Determine the [X, Y] coordinate at the center of the cell enclosing the given text.  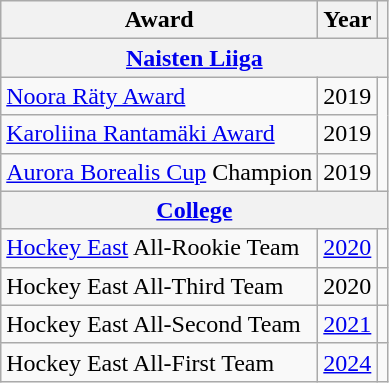
Karoliina Rantamäki Award [160, 134]
Award [160, 20]
2024 [348, 362]
College [194, 210]
Hockey East All-First Team [160, 362]
2021 [348, 324]
Hockey East All-Third Team [160, 286]
Hockey East All-Rookie Team [160, 248]
Naisten Liiga [194, 58]
Hockey East All-Second Team [160, 324]
Year [348, 20]
Aurora Borealis Cup Champion [160, 172]
Noora Räty Award [160, 96]
